Capture the cell that displays the provided text and extract its [x, y] central coordinate. 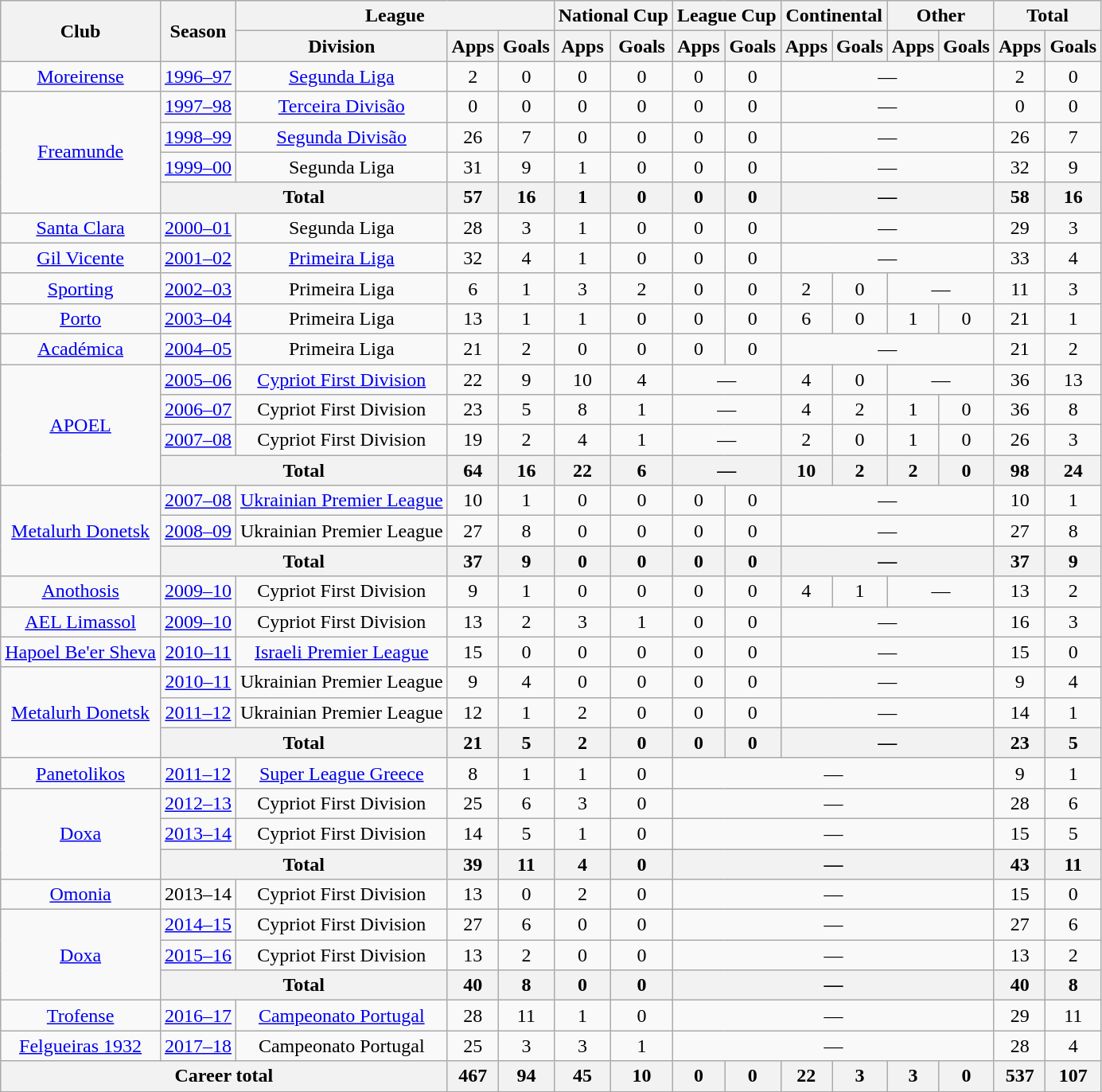
537 [1019, 1076]
2017–18 [197, 1046]
National Cup [613, 16]
League Cup [726, 16]
64 [473, 470]
Académica [81, 349]
43 [1019, 864]
2002–03 [197, 288]
Porto [81, 318]
1997–98 [197, 107]
39 [473, 864]
Omonia [81, 895]
24 [1073, 470]
Trofense [81, 1016]
Hapoel Be'er Sheva [81, 652]
2001–02 [197, 258]
2006–07 [197, 410]
1998–99 [197, 137]
Gil Vicente [81, 258]
1999–00 [197, 167]
Super League Greece [341, 773]
2005–06 [197, 380]
Israeli Premier League [341, 652]
AEL Limassol [81, 622]
2012–13 [197, 803]
57 [473, 197]
Sporting [81, 288]
Santa Clara [81, 228]
Continental [834, 16]
467 [473, 1076]
Terceira Divisão [341, 107]
1996–97 [197, 76]
2003–04 [197, 318]
Club [81, 31]
Division [341, 46]
94 [527, 1076]
Moreirense [81, 76]
2004–05 [197, 349]
2015–16 [197, 955]
12 [473, 712]
Freamunde [81, 152]
2016–17 [197, 1016]
League [395, 16]
APOEL [81, 425]
Anothosis [81, 591]
2014–15 [197, 925]
Season [197, 31]
Other [940, 16]
98 [1019, 470]
Career total [224, 1076]
Felgueiras 1932 [81, 1046]
33 [1019, 258]
Segunda Divisão [341, 137]
107 [1073, 1076]
58 [1019, 197]
2008–09 [197, 531]
45 [582, 1076]
2000–01 [197, 228]
31 [473, 167]
Panetolikos [81, 773]
19 [473, 440]
